Search for the cell housing the specified text and yield its (x, y) center coordinate. 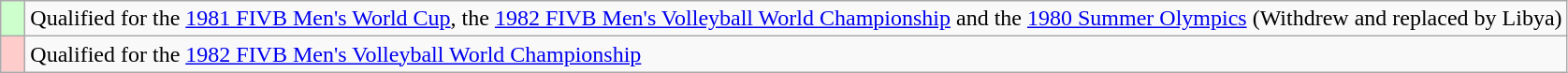
Qualified for the 1982 FIVB Men's Volleyball World Championship (796, 54)
